Pinpoint the cell where the given text exists, returning its [x, y] midpoint coordinate. 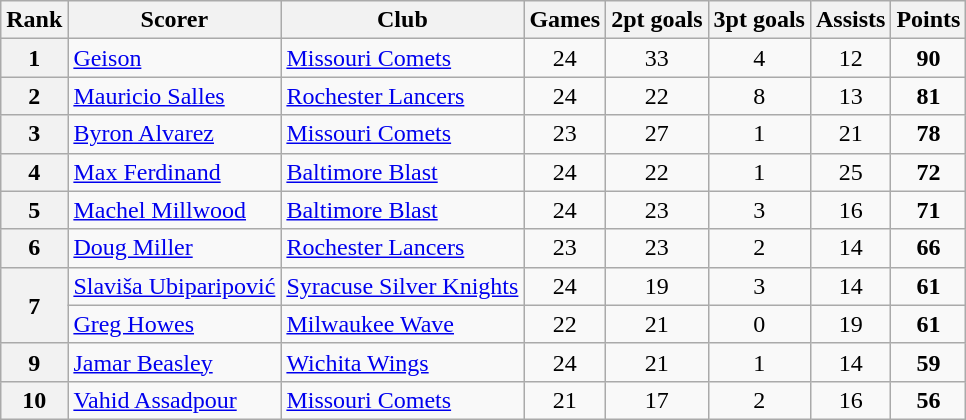
Jamar Beasley [174, 362]
12 [850, 58]
Slaviša Ubiparipović [174, 286]
2pt goals [657, 20]
Machel Millwood [174, 210]
7 [34, 305]
Assists [850, 20]
Wichita Wings [402, 362]
27 [657, 134]
6 [34, 248]
Rank [34, 20]
10 [34, 400]
Scorer [174, 20]
Mauricio Salles [174, 96]
9 [34, 362]
17 [657, 400]
8 [759, 96]
56 [928, 400]
66 [928, 248]
Club [402, 20]
Max Ferdinand [174, 172]
0 [759, 324]
Points [928, 20]
71 [928, 210]
78 [928, 134]
33 [657, 58]
Doug Miller [174, 248]
3pt goals [759, 20]
Milwaukee Wave [402, 324]
5 [34, 210]
Geison [174, 58]
Byron Alvarez [174, 134]
25 [850, 172]
Vahid Assadpour [174, 400]
59 [928, 362]
81 [928, 96]
13 [850, 96]
Syracuse Silver Knights [402, 286]
Greg Howes [174, 324]
Games [565, 20]
90 [928, 58]
72 [928, 172]
